Identify which cell holds the provided text, then report its (x, y) central coordinate. 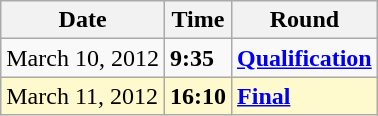
Date (83, 20)
Time (198, 20)
16:10 (198, 96)
March 11, 2012 (83, 96)
Round (305, 20)
Qualification (305, 58)
Final (305, 96)
March 10, 2012 (83, 58)
9:35 (198, 58)
